For the text-containing cell, return its midpoint in (X, Y) coordinate format. 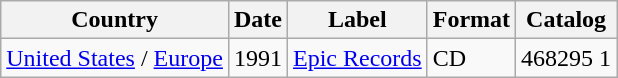
United States / Europe (115, 58)
Catalog (566, 20)
Country (115, 20)
Format (471, 20)
CD (471, 58)
1991 (258, 58)
Date (258, 20)
468295 1 (566, 58)
Label (358, 20)
Epic Records (358, 58)
